Pinpoint the cell where the given text exists, returning its (X, Y) midpoint coordinate. 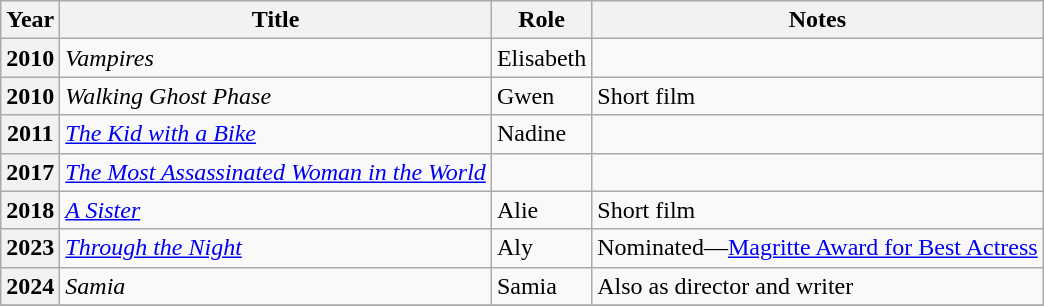
Elisabeth (541, 58)
2017 (30, 172)
Walking Ghost Phase (276, 96)
Alie (541, 210)
Nadine (541, 134)
Through the Night (276, 248)
Gwen (541, 96)
The Most Assassinated Woman in the World (276, 172)
Title (276, 20)
Role (541, 20)
2018 (30, 210)
Vampires (276, 58)
Year (30, 20)
Notes (818, 20)
Nominated—Magritte Award for Best Actress (818, 248)
2011 (30, 134)
The Kid with a Bike (276, 134)
Also as director and writer (818, 286)
A Sister (276, 210)
2023 (30, 248)
Aly (541, 248)
2024 (30, 286)
